Detect which cell encompasses the target text, then output its (X, Y) center coordinate. 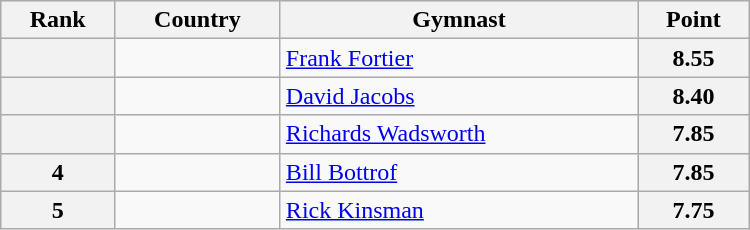
8.55 (694, 58)
Frank Fortier (458, 58)
7.75 (694, 210)
Rank (58, 20)
8.40 (694, 96)
Point (694, 20)
Bill Bottrof (458, 172)
4 (58, 172)
Rick Kinsman (458, 210)
David Jacobs (458, 96)
5 (58, 210)
Gymnast (458, 20)
Country (198, 20)
Richards Wadsworth (458, 134)
